Locate the cell with the specified text and output its [x, y] center coordinate. 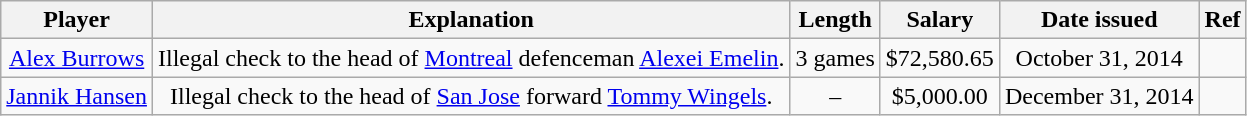
Player [77, 20]
Alex Burrows [77, 58]
Jannik Hansen [77, 96]
$5,000.00 [940, 96]
December 31, 2014 [1099, 96]
October 31, 2014 [1099, 58]
Salary [940, 20]
Length [835, 20]
$72,580.65 [940, 58]
– [835, 96]
Illegal check to the head of Montreal defenceman Alexei Emelin. [471, 58]
3 games [835, 58]
Date issued [1099, 20]
Explanation [471, 20]
Illegal check to the head of San Jose forward Tommy Wingels. [471, 96]
Ref [1222, 20]
